Scan for the cell matching the given text and deliver its [x, y] coordinate at center. 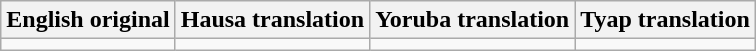
Yoruba translation [472, 20]
Tyap translation [666, 20]
English original [88, 20]
Hausa translation [272, 20]
